Find where the given text appears and provide that cell's center as (X, Y) coordinate. 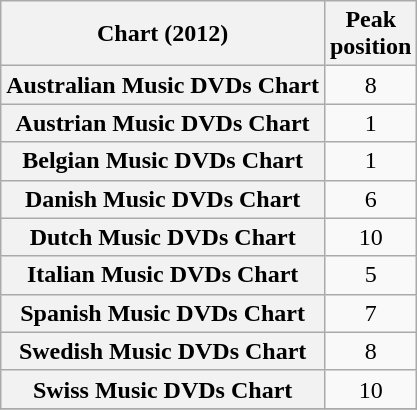
Belgian Music DVDs Chart (163, 161)
Swiss Music DVDs Chart (163, 389)
Danish Music DVDs Chart (163, 199)
Austrian Music DVDs Chart (163, 123)
Peakposition (370, 34)
Dutch Music DVDs Chart (163, 237)
5 (370, 275)
Swedish Music DVDs Chart (163, 351)
Australian Music DVDs Chart (163, 85)
7 (370, 313)
6 (370, 199)
Spanish Music DVDs Chart (163, 313)
Chart (2012) (163, 34)
Italian Music DVDs Chart (163, 275)
